For the text-containing cell, return its midpoint in (x, y) coordinate format. 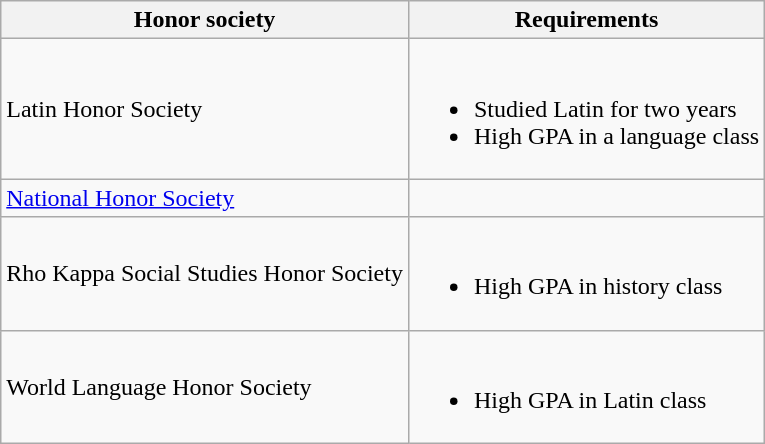
Honor society (205, 20)
Studied Latin for two yearsHigh GPA in a language class (586, 109)
Rho Kappa Social Studies Honor Society (205, 274)
National Honor Society (205, 198)
World Language Honor Society (205, 386)
High GPA in Latin class (586, 386)
Latin Honor Society (205, 109)
Requirements (586, 20)
High GPA in history class (586, 274)
